Search for the cell housing the specified text and yield its (x, y) center coordinate. 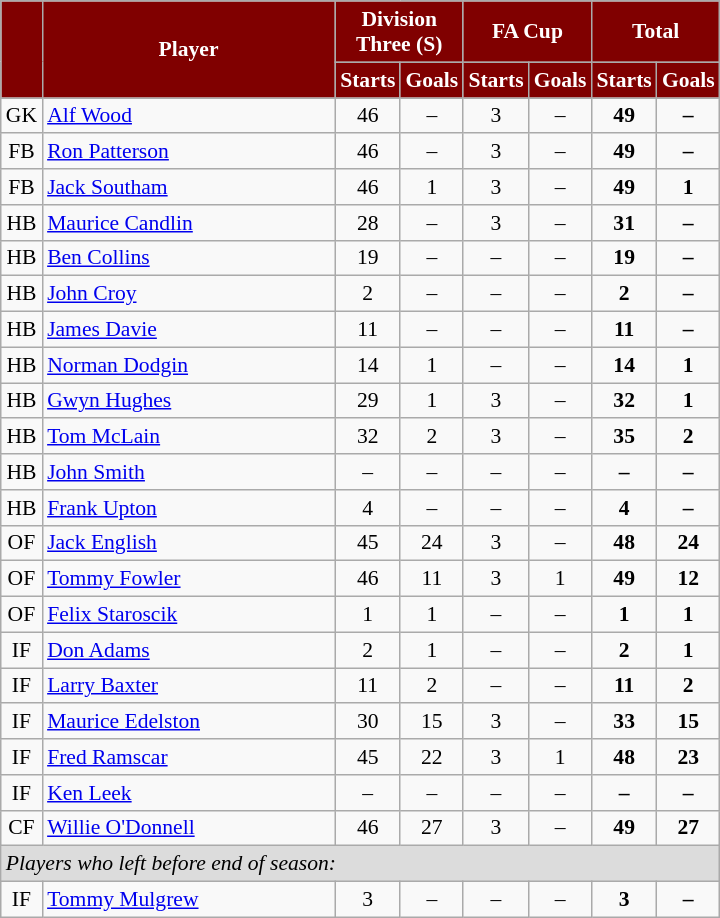
Felix Staroscik (188, 615)
CF (22, 828)
Player (188, 50)
Don Adams (188, 650)
31 (624, 223)
Larry Baxter (188, 686)
Tommy Fowler (188, 579)
35 (624, 437)
John Croy (188, 294)
12 (688, 579)
Tom McLain (188, 437)
Frank Upton (188, 508)
Total (656, 32)
23 (688, 757)
33 (624, 722)
GK (22, 116)
John Smith (188, 472)
Fred Ramscar (188, 757)
Norman Dodgin (188, 365)
Gwyn Hughes (188, 401)
Jack Southam (188, 187)
FA Cup (527, 32)
Tommy Mulgrew (188, 900)
Jack English (188, 543)
22 (432, 757)
Players who left before end of season: (360, 864)
Ron Patterson (188, 152)
Ben Collins (188, 258)
Willie O'Donnell (188, 828)
Division Three (S) (399, 32)
28 (368, 223)
30 (368, 722)
29 (368, 401)
Ken Leek (188, 793)
Maurice Edelston (188, 722)
Alf Wood (188, 116)
Maurice Candlin (188, 223)
James Davie (188, 330)
